From the cell containing the given text, extract its center point as (X, Y) coordinate. 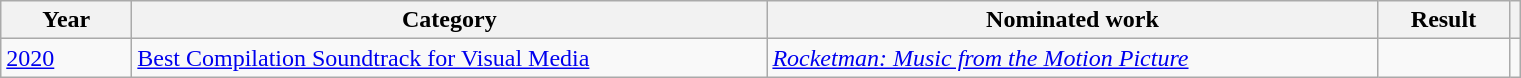
Year (66, 20)
Nominated work (1072, 20)
Rocketman: Music from the Motion Picture (1072, 58)
Category (450, 20)
Result (1444, 20)
Best Compilation Soundtrack for Visual Media (450, 58)
2020 (66, 58)
